Extract the [X, Y] coordinate from the center of the cell holding the provided text.  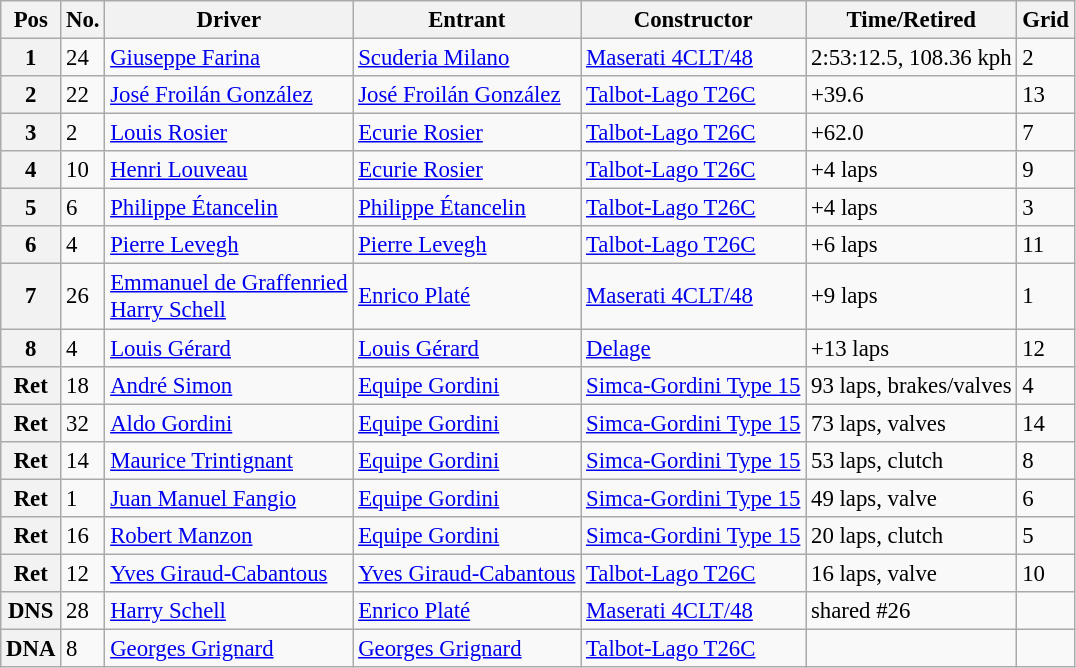
Louis Rosier [229, 133]
+13 laps [912, 348]
Scuderia Milano [467, 58]
DNS [31, 611]
49 laps, valve [912, 498]
+6 laps [912, 245]
+9 laps [912, 296]
+62.0 [912, 133]
Henri Louveau [229, 170]
Aldo Gordini [229, 423]
Maurice Trintignant [229, 460]
Time/Retired [912, 20]
93 laps, brakes/valves [912, 385]
11 [1046, 245]
Delage [694, 348]
9 [1046, 170]
73 laps, valves [912, 423]
22 [83, 95]
DNA [31, 648]
13 [1046, 95]
Driver [229, 20]
Constructor [694, 20]
Harry Schell [229, 611]
16 laps, valve [912, 573]
2:53:12.5, 108.36 kph [912, 58]
Giuseppe Farina [229, 58]
26 [83, 296]
24 [83, 58]
+39.6 [912, 95]
18 [83, 385]
32 [83, 423]
53 laps, clutch [912, 460]
shared #26 [912, 611]
20 laps, clutch [912, 536]
16 [83, 536]
André Simon [229, 385]
Emmanuel de Graffenried Harry Schell [229, 296]
No. [83, 20]
Pos [31, 20]
28 [83, 611]
Juan Manuel Fangio [229, 498]
Entrant [467, 20]
Grid [1046, 20]
Robert Manzon [229, 536]
